Capture the cell that displays the provided text and extract its [X, Y] central coordinate. 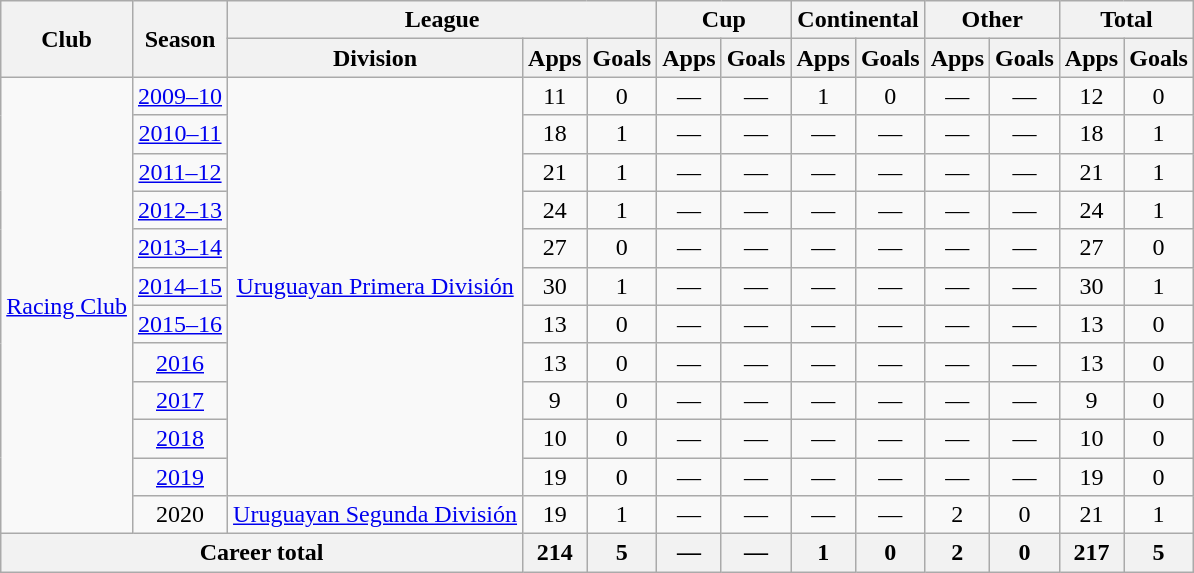
2016 [180, 362]
Other [992, 20]
League [442, 20]
Season [180, 39]
2018 [180, 438]
2011–12 [180, 172]
2019 [180, 477]
2012–13 [180, 210]
12 [1091, 96]
2013–14 [180, 248]
2020 [180, 515]
2014–15 [180, 286]
Division [376, 58]
2009–10 [180, 96]
Continental [858, 20]
2015–16 [180, 324]
Career total [262, 553]
Cup [724, 20]
Uruguayan Primera División [376, 286]
11 [555, 96]
Racing Club [67, 306]
2017 [180, 400]
Club [67, 39]
Uruguayan Segunda División [376, 515]
2010–11 [180, 134]
217 [1091, 553]
Total [1126, 20]
214 [555, 553]
